Search for the cell housing the specified text and yield its [x, y] center coordinate. 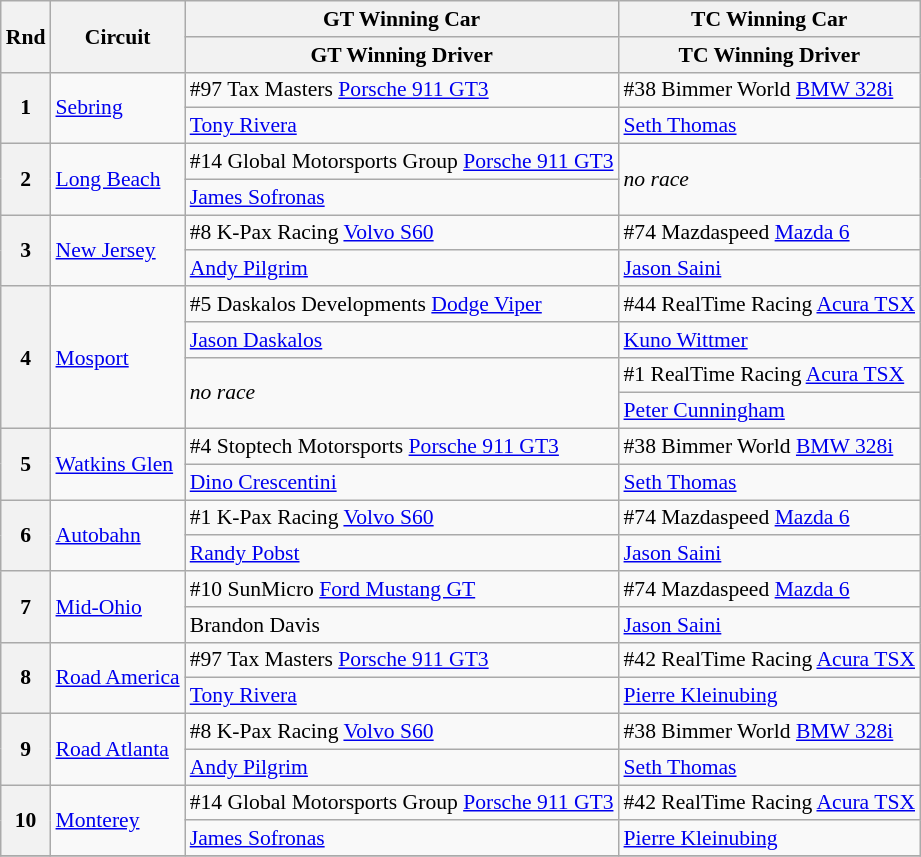
Sebring [117, 108]
2 [26, 180]
6 [26, 536]
#44 RealTime Racing Acura TSX [770, 304]
1 [26, 108]
Autobahn [117, 536]
Brandon Davis [402, 625]
Mosport [117, 357]
Jason Daskalos [402, 340]
New Jersey [117, 250]
Rnd [26, 36]
Dino Crescentini [402, 482]
#1 RealTime Racing Acura TSX [770, 375]
Circuit [117, 36]
Monterey [117, 820]
Watkins Glen [117, 464]
Road America [117, 678]
#10 SunMicro Ford Mustang GT [402, 589]
TC Winning Car [770, 19]
Peter Cunningham [770, 411]
#5 Daskalos Developments Dodge Viper [402, 304]
Road Atlanta [117, 750]
10 [26, 820]
9 [26, 750]
TC Winning Driver [770, 55]
3 [26, 250]
4 [26, 357]
#4 Stoptech Motorsports Porsche 911 GT3 [402, 447]
7 [26, 606]
Long Beach [117, 180]
GT Winning Car [402, 19]
#1 K-Pax Racing Volvo S60 [402, 518]
Randy Pobst [402, 554]
Kuno Wittmer [770, 340]
GT Winning Driver [402, 55]
5 [26, 464]
8 [26, 678]
Mid-Ohio [117, 606]
